Scan for the cell matching the given text and deliver its [x, y] coordinate at center. 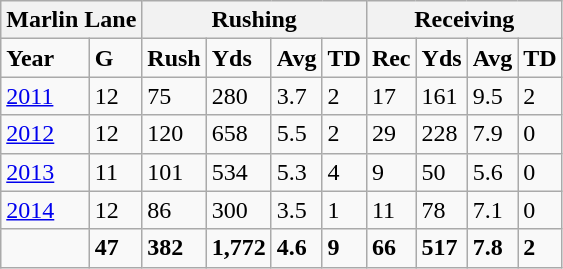
17 [391, 96]
101 [174, 172]
Year [45, 58]
382 [174, 248]
G [116, 58]
4 [344, 172]
9.5 [492, 96]
161 [442, 96]
66 [391, 248]
300 [238, 210]
7.9 [492, 134]
3.5 [296, 210]
2011 [45, 96]
534 [238, 172]
280 [238, 96]
658 [238, 134]
47 [116, 248]
2014 [45, 210]
50 [442, 172]
228 [442, 134]
29 [391, 134]
3.7 [296, 96]
Rushing [254, 20]
Rec [391, 58]
Rush [174, 58]
Receiving [464, 20]
78 [442, 210]
86 [174, 210]
1,772 [238, 248]
5.3 [296, 172]
7.1 [492, 210]
517 [442, 248]
2012 [45, 134]
120 [174, 134]
75 [174, 96]
7.8 [492, 248]
2013 [45, 172]
5.5 [296, 134]
Marlin Lane [72, 20]
4.6 [296, 248]
5.6 [492, 172]
1 [344, 210]
